Provide the (X, Y) coordinate of the cell's center where the given text is located.  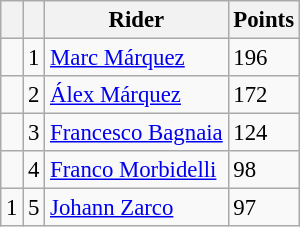
172 (264, 95)
124 (264, 133)
3 (34, 133)
Points (264, 20)
Álex Márquez (136, 95)
97 (264, 208)
196 (264, 58)
Marc Márquez (136, 58)
Francesco Bagnaia (136, 133)
2 (34, 95)
4 (34, 170)
Rider (136, 20)
Franco Morbidelli (136, 170)
98 (264, 170)
Johann Zarco (136, 208)
5 (34, 208)
